From the cell containing the given text, extract its center point as [X, Y] coordinate. 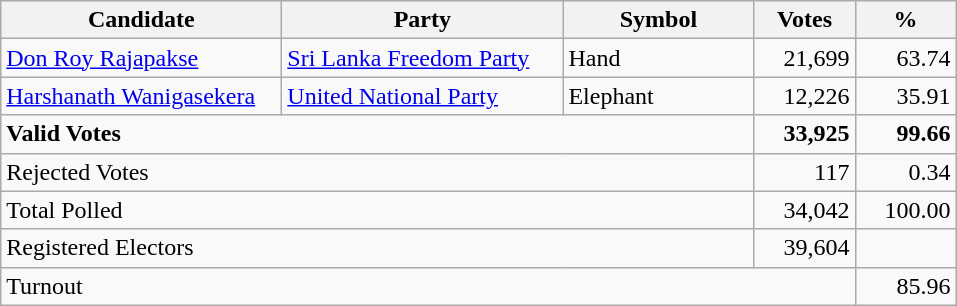
63.74 [906, 58]
100.00 [906, 210]
0.34 [906, 172]
Valid Votes [378, 134]
Symbol [658, 20]
Harshanath Wanigasekera [142, 96]
34,042 [804, 210]
Registered Electors [378, 248]
Don Roy Rajapakse [142, 58]
Total Polled [378, 210]
Sri Lanka Freedom Party [422, 58]
Votes [804, 20]
Elephant [658, 96]
99.66 [906, 134]
21,699 [804, 58]
Turnout [428, 286]
85.96 [906, 286]
Candidate [142, 20]
33,925 [804, 134]
12,226 [804, 96]
35.91 [906, 96]
United National Party [422, 96]
Rejected Votes [378, 172]
117 [804, 172]
Hand [658, 58]
Party [422, 20]
39,604 [804, 248]
% [906, 20]
